Locate the cell with the specified text and output its [X, Y] center coordinate. 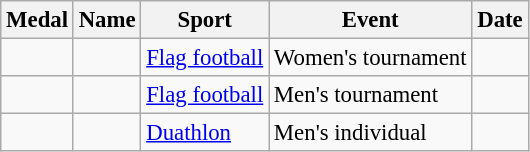
Men's tournament [370, 95]
Sport [205, 20]
Date [500, 20]
Name [107, 20]
Medal [38, 20]
Duathlon [205, 133]
Women's tournament [370, 58]
Event [370, 20]
Men's individual [370, 133]
